Return the (X, Y) coordinate for the center point of the cell that contains the specified text.  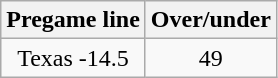
Pregame line (74, 20)
49 (210, 58)
Over/under (210, 20)
Texas -14.5 (74, 58)
